Identify which cell holds the provided text, then report its [X, Y] central coordinate. 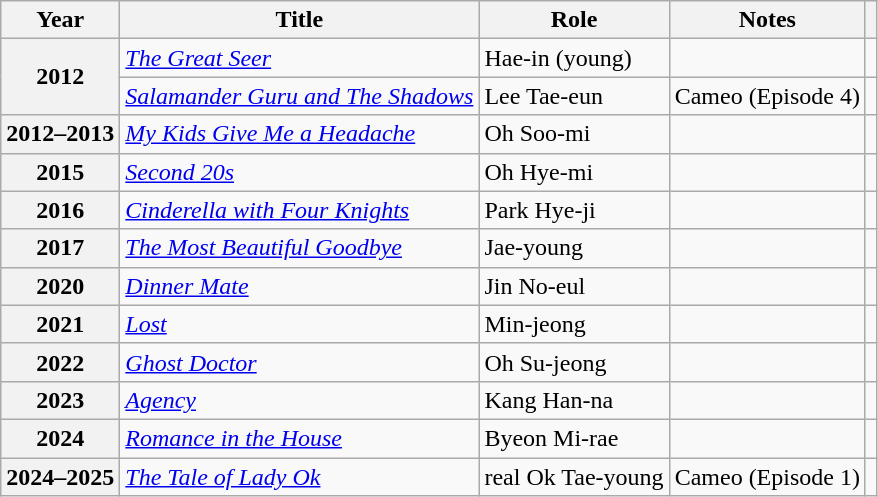
2012 [60, 77]
The Tale of Lady Ok [300, 477]
Year [60, 20]
Park Hye-ji [574, 210]
Byeon Mi-rae [574, 438]
Jin No-eul [574, 286]
Role [574, 20]
My Kids Give Me a Headache [300, 134]
Lost [300, 324]
Cinderella with Four Knights [300, 210]
2024 [60, 438]
Ghost Doctor [300, 362]
Cameo (Episode 4) [767, 96]
2021 [60, 324]
Jae-young [574, 248]
2020 [60, 286]
real Ok Tae-young [574, 477]
Title [300, 20]
Agency [300, 400]
Hae-in (young) [574, 58]
Kang Han-na [574, 400]
2017 [60, 248]
2016 [60, 210]
The Great Seer [300, 58]
2015 [60, 172]
2024–2025 [60, 477]
Notes [767, 20]
Cameo (Episode 1) [767, 477]
Min-jeong [574, 324]
Lee Tae-eun [574, 96]
Salamander Guru and The Shadows [300, 96]
Second 20s [300, 172]
Romance in the House [300, 438]
2023 [60, 400]
2022 [60, 362]
The Most Beautiful Goodbye [300, 248]
Dinner Mate [300, 286]
2012–2013 [60, 134]
Oh Su-jeong [574, 362]
Oh Hye-mi [574, 172]
Oh Soo-mi [574, 134]
